Identify which cell holds the provided text, then report its [X, Y] central coordinate. 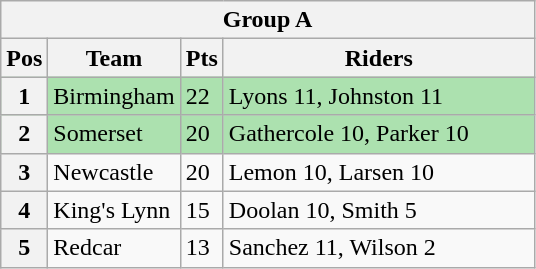
2 [24, 134]
Sanchez 11, Wilson 2 [378, 248]
Lemon 10, Larsen 10 [378, 172]
Team [114, 58]
Pts [202, 58]
3 [24, 172]
Redcar [114, 248]
Birmingham [114, 96]
5 [24, 248]
13 [202, 248]
Lyons 11, Johnston 11 [378, 96]
Pos [24, 58]
Riders [378, 58]
King's Lynn [114, 210]
22 [202, 96]
Group A [268, 20]
1 [24, 96]
Doolan 10, Smith 5 [378, 210]
15 [202, 210]
Gathercole 10, Parker 10 [378, 134]
4 [24, 210]
Somerset [114, 134]
Newcastle [114, 172]
